Find where the given text appears and provide that cell's center as (x, y) coordinate. 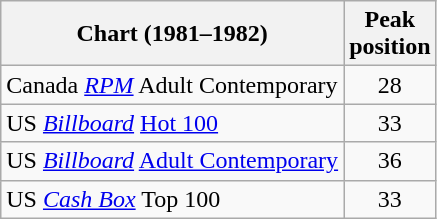
US Cash Box Top 100 (172, 199)
36 (390, 161)
Peakposition (390, 34)
28 (390, 85)
US Billboard Adult Contemporary (172, 161)
Chart (1981–1982) (172, 34)
Canada RPM Adult Contemporary (172, 85)
US Billboard Hot 100 (172, 123)
